Search for the cell housing the specified text and yield its [X, Y] center coordinate. 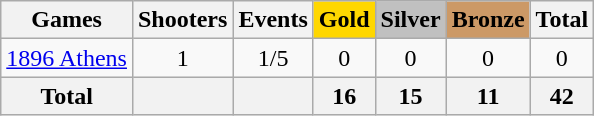
1/5 [273, 58]
42 [562, 96]
Events [273, 20]
15 [410, 96]
Silver [410, 20]
Shooters [182, 20]
1896 Athens [67, 58]
11 [488, 96]
Gold [344, 20]
1 [182, 58]
16 [344, 96]
Bronze [488, 20]
Games [67, 20]
